Return [x, y] of the center of cell containing provided text 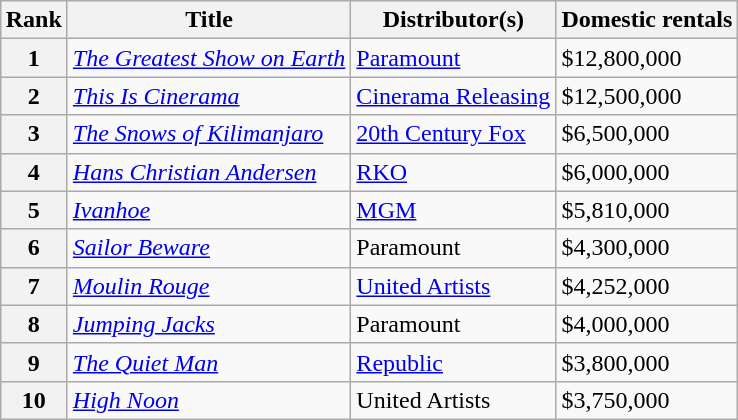
2 [34, 96]
Moulin Rouge [209, 286]
$6,000,000 [647, 172]
Sailor Beware [209, 248]
$5,810,000 [647, 210]
Hans Christian Andersen [209, 172]
This Is Cinerama [209, 96]
MGM [454, 210]
$4,000,000 [647, 324]
6 [34, 248]
$3,800,000 [647, 362]
8 [34, 324]
High Noon [209, 400]
The Quiet Man [209, 362]
20th Century Fox [454, 134]
$6,500,000 [647, 134]
RKO [454, 172]
The Greatest Show on Earth [209, 58]
Rank [34, 20]
1 [34, 58]
$12,500,000 [647, 96]
3 [34, 134]
Title [209, 20]
Ivanhoe [209, 210]
Cinerama Releasing [454, 96]
5 [34, 210]
10 [34, 400]
$3,750,000 [647, 400]
9 [34, 362]
The Snows of Kilimanjaro [209, 134]
7 [34, 286]
$12,800,000 [647, 58]
$4,252,000 [647, 286]
Republic [454, 362]
$4,300,000 [647, 248]
Jumping Jacks [209, 324]
Domestic rentals [647, 20]
4 [34, 172]
Distributor(s) [454, 20]
